Extract the [X, Y] coordinate from the center of the cell holding the provided text.  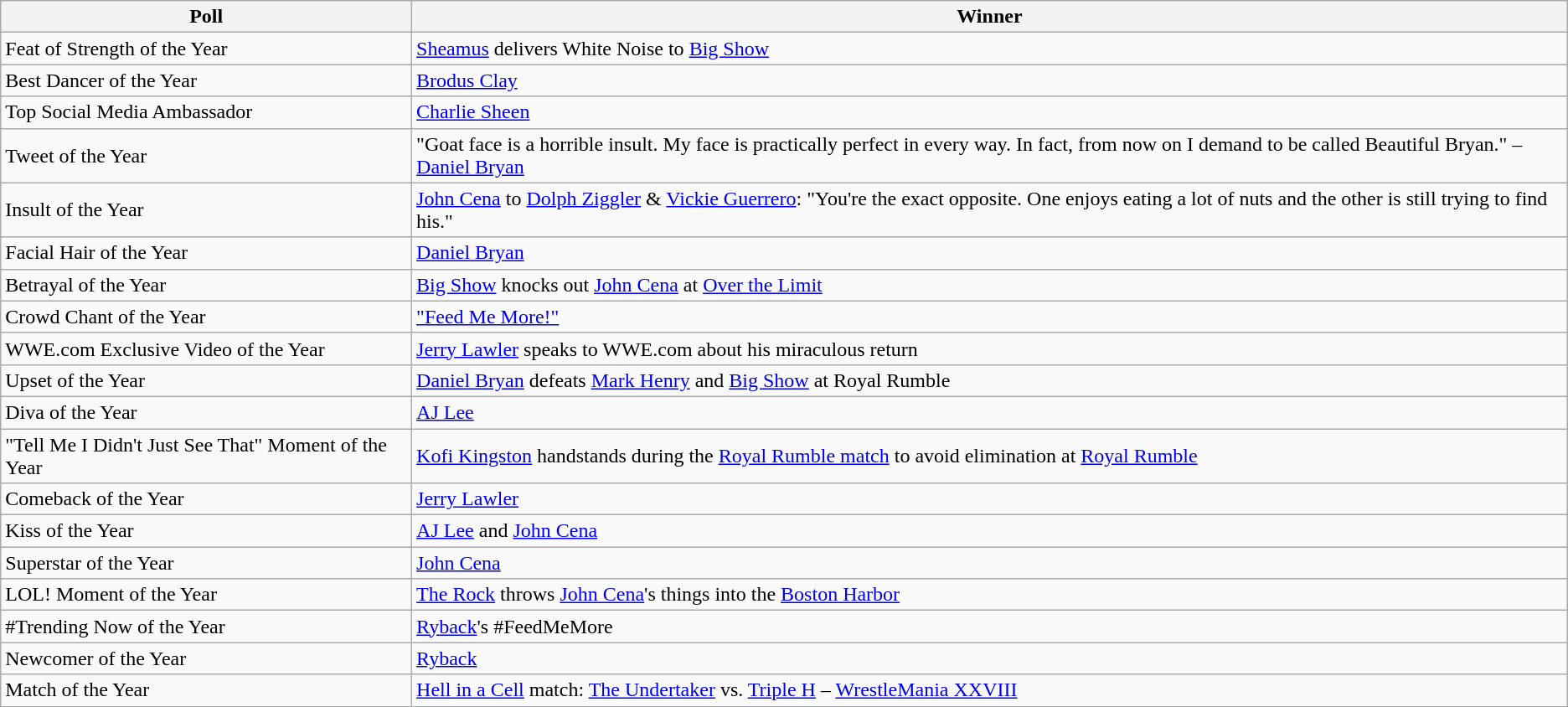
Facial Hair of the Year [206, 253]
Brodus Clay [990, 80]
Superstar of the Year [206, 563]
#Trending Now of the Year [206, 627]
John Cena to Dolph Ziggler & Vickie Guerrero: "You're the exact opposite. One enjoys eating a lot of nuts and the other is still trying to find his." [990, 209]
"Feed Me More!" [990, 317]
Sheamus delivers White Noise to Big Show [990, 49]
AJ Lee and John Cena [990, 531]
Kiss of the Year [206, 531]
Daniel Bryan [990, 253]
Match of the Year [206, 690]
Betrayal of the Year [206, 285]
Feat of Strength of the Year [206, 49]
Jerry Lawler speaks to WWE.com about his miraculous return [990, 348]
Winner [990, 17]
Diva of the Year [206, 412]
John Cena [990, 563]
Big Show knocks out John Cena at Over the Limit [990, 285]
Comeback of the Year [206, 499]
Poll [206, 17]
Hell in a Cell match: The Undertaker vs. Triple H – WrestleMania XXVIII [990, 690]
Insult of the Year [206, 209]
Tweet of the Year [206, 156]
Ryback [990, 658]
Top Social Media Ambassador [206, 112]
Charlie Sheen [990, 112]
Daniel Bryan defeats Mark Henry and Big Show at Royal Rumble [990, 380]
Upset of the Year [206, 380]
Crowd Chant of the Year [206, 317]
AJ Lee [990, 412]
Jerry Lawler [990, 499]
Ryback's #FeedMeMore [990, 627]
"Tell Me I Didn't Just See That" Moment of the Year [206, 456]
WWE.com Exclusive Video of the Year [206, 348]
LOL! Moment of the Year [206, 595]
The Rock throws John Cena's things into the Boston Harbor [990, 595]
Best Dancer of the Year [206, 80]
Newcomer of the Year [206, 658]
Kofi Kingston handstands during the Royal Rumble match to avoid elimination at Royal Rumble [990, 456]
